Search for the cell housing the specified text and yield its [X, Y] center coordinate. 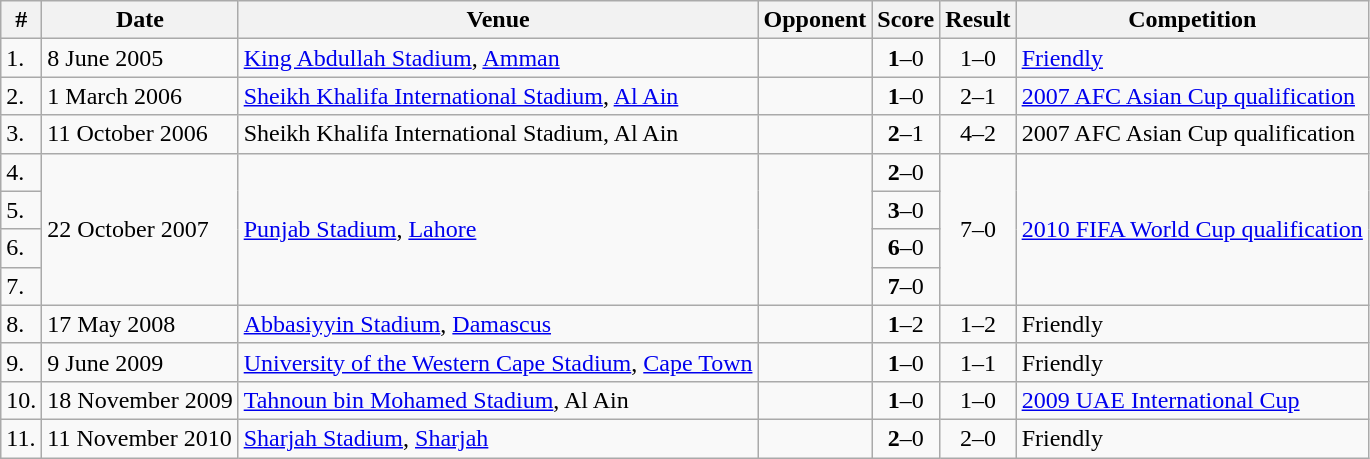
11. [22, 438]
4. [22, 172]
18 November 2009 [140, 400]
2009 UAE International Cup [1192, 400]
9 June 2009 [140, 362]
Tahnoun bin Mohamed Stadium, Al Ain [498, 400]
22 October 2007 [140, 229]
6–0 [906, 248]
17 May 2008 [140, 324]
1. [22, 58]
Venue [498, 20]
Date [140, 20]
Opponent [815, 20]
10. [22, 400]
4–2 [978, 134]
8 June 2005 [140, 58]
11 October 2006 [140, 134]
2010 FIFA World Cup qualification [1192, 229]
9. [22, 362]
Abbasiyyin Stadium, Damascus [498, 324]
7. [22, 286]
2. [22, 96]
# [22, 20]
University of the Western Cape Stadium, Cape Town [498, 362]
King Abdullah Stadium, Amman [498, 58]
11 November 2010 [140, 438]
3. [22, 134]
6. [22, 248]
Competition [1192, 20]
3–0 [906, 210]
1–1 [978, 362]
8. [22, 324]
1 March 2006 [140, 96]
5. [22, 210]
Punjab Stadium, Lahore [498, 229]
Sharjah Stadium, Sharjah [498, 438]
Result [978, 20]
Score [906, 20]
